Determine the (x, y) coordinate at the center of the cell enclosing the given text.  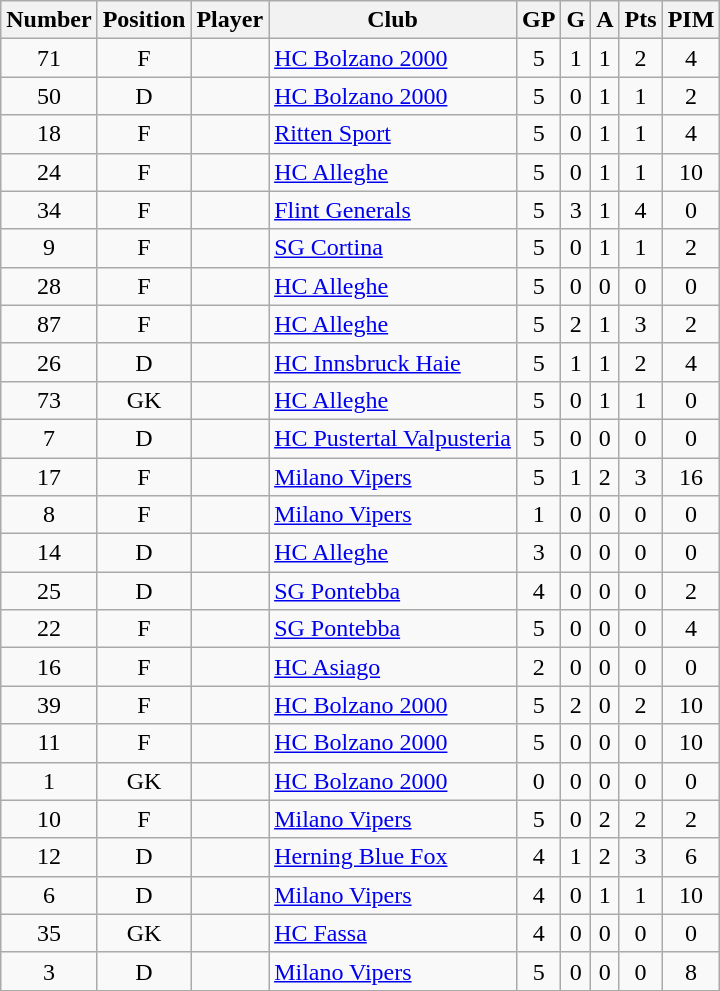
35 (49, 933)
GP (539, 20)
87 (49, 324)
18 (49, 134)
HC Fassa (393, 933)
Player (230, 20)
SG Cortina (393, 248)
Position (144, 20)
Number (49, 20)
73 (49, 400)
50 (49, 96)
24 (49, 172)
28 (49, 286)
HC Pustertal Valpusteria (393, 438)
HC Asiago (393, 667)
22 (49, 629)
12 (49, 857)
11 (49, 743)
Herning Blue Fox (393, 857)
26 (49, 362)
PIM (691, 20)
Ritten Sport (393, 134)
17 (49, 477)
HC Innsbruck Haie (393, 362)
Pts (640, 20)
A (605, 20)
7 (49, 438)
G (576, 20)
14 (49, 553)
34 (49, 210)
39 (49, 705)
25 (49, 591)
9 (49, 248)
Flint Generals (393, 210)
71 (49, 58)
Club (393, 20)
